Determine the (x, y) coordinate at the center of the cell enclosing the given text.  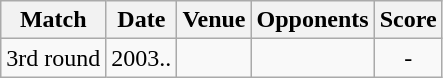
Score (408, 20)
Match (54, 20)
- (408, 58)
2003.. (142, 58)
Date (142, 20)
Opponents (312, 20)
Venue (214, 20)
3rd round (54, 58)
